For the text-containing cell, return its midpoint in (X, Y) coordinate format. 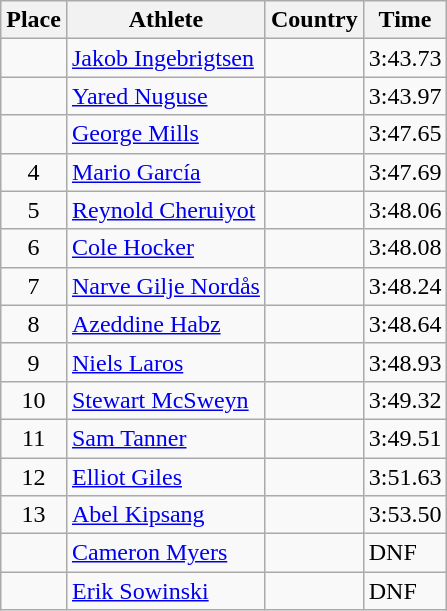
3:48.93 (405, 362)
7 (34, 286)
George Mills (166, 134)
5 (34, 210)
Jakob Ingebrigtsen (166, 58)
Sam Tanner (166, 438)
Niels Laros (166, 362)
Azeddine Habz (166, 324)
3:48.24 (405, 286)
11 (34, 438)
3:48.06 (405, 210)
Country (314, 20)
12 (34, 477)
Time (405, 20)
8 (34, 324)
13 (34, 515)
Yared Nuguse (166, 96)
Cameron Myers (166, 553)
3:51.63 (405, 477)
4 (34, 172)
Mario García (166, 172)
Elliot Giles (166, 477)
3:48.08 (405, 248)
10 (34, 400)
3:47.65 (405, 134)
9 (34, 362)
6 (34, 248)
Erik Sowinski (166, 591)
3:47.69 (405, 172)
Abel Kipsang (166, 515)
Place (34, 20)
Stewart McSweyn (166, 400)
Reynold Cheruiyot (166, 210)
3:43.97 (405, 96)
Athlete (166, 20)
3:49.51 (405, 438)
Cole Hocker (166, 248)
Narve Gilje Nordås (166, 286)
3:48.64 (405, 324)
3:43.73 (405, 58)
3:49.32 (405, 400)
3:53.50 (405, 515)
